Determine the [x, y] coordinate at the center of the cell enclosing the given text.  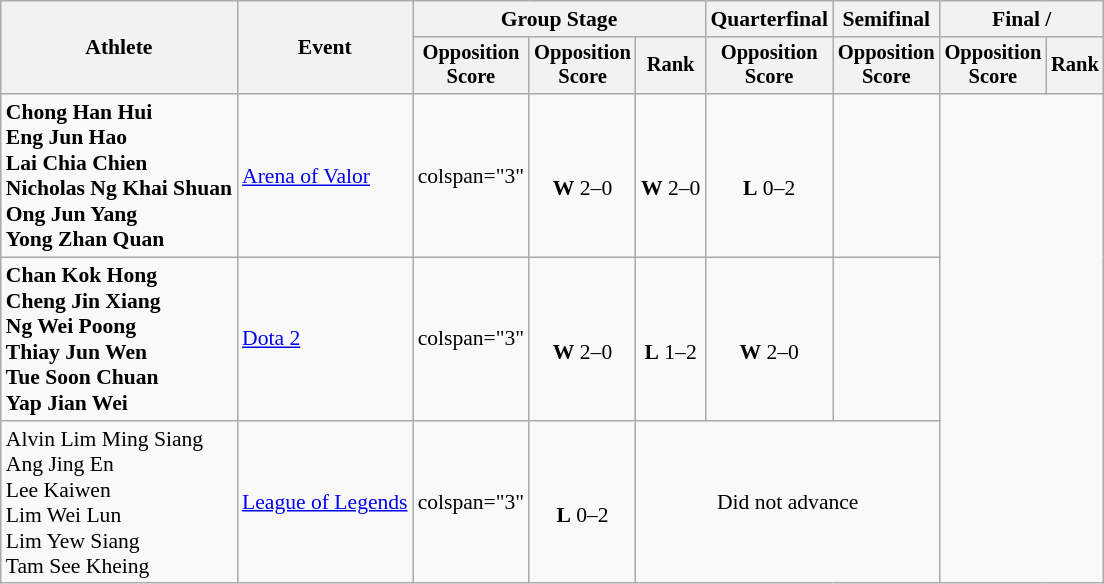
Arena of Valor [325, 176]
Alvin Lim Ming SiangAng Jing EnLee KaiwenLim Wei LunLim Yew SiangTam See Kheing [119, 502]
Event [325, 48]
L 1–2 [670, 340]
Semifinal [886, 19]
League of Legends [325, 502]
Group Stage [560, 19]
Chong Han HuiEng Jun HaoLai Chia ChienNicholas Ng Khai ShuanOng Jun YangYong Zhan Quan [119, 176]
Quarterfinal [769, 19]
Final / [1022, 19]
Did not advance [788, 502]
Dota 2 [325, 340]
Athlete [119, 48]
Chan Kok HongCheng Jin XiangNg Wei PoongThiay Jun WenTue Soon ChuanYap Jian Wei [119, 340]
